Return the (x, y) coordinate for the center point of the cell that contains the specified text.  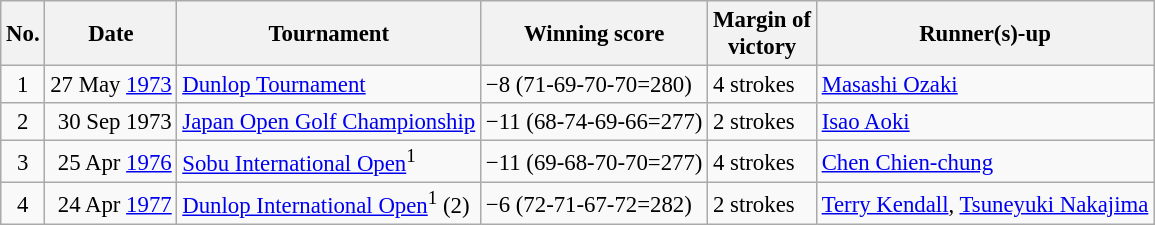
−6 (72-71-67-72=282) (594, 204)
Terry Kendall, Tsuneyuki Nakajima (984, 204)
Isao Aoki (984, 122)
27 May 1973 (111, 85)
Dunlop Tournament (329, 85)
Winning score (594, 34)
3 (23, 162)
Masashi Ozaki (984, 85)
2 (23, 122)
30 Sep 1973 (111, 122)
Tournament (329, 34)
−8 (71-69-70-70=280) (594, 85)
1 (23, 85)
4 (23, 204)
Runner(s)-up (984, 34)
25 Apr 1976 (111, 162)
24 Apr 1977 (111, 204)
Japan Open Golf Championship (329, 122)
Sobu International Open1 (329, 162)
Dunlop International Open1 (2) (329, 204)
Chen Chien-chung (984, 162)
Date (111, 34)
−11 (68-74-69-66=277) (594, 122)
−11 (69-68-70-70=277) (594, 162)
Margin ofvictory (762, 34)
No. (23, 34)
